Determine the [X, Y] coordinate at the center of the cell enclosing the given text.  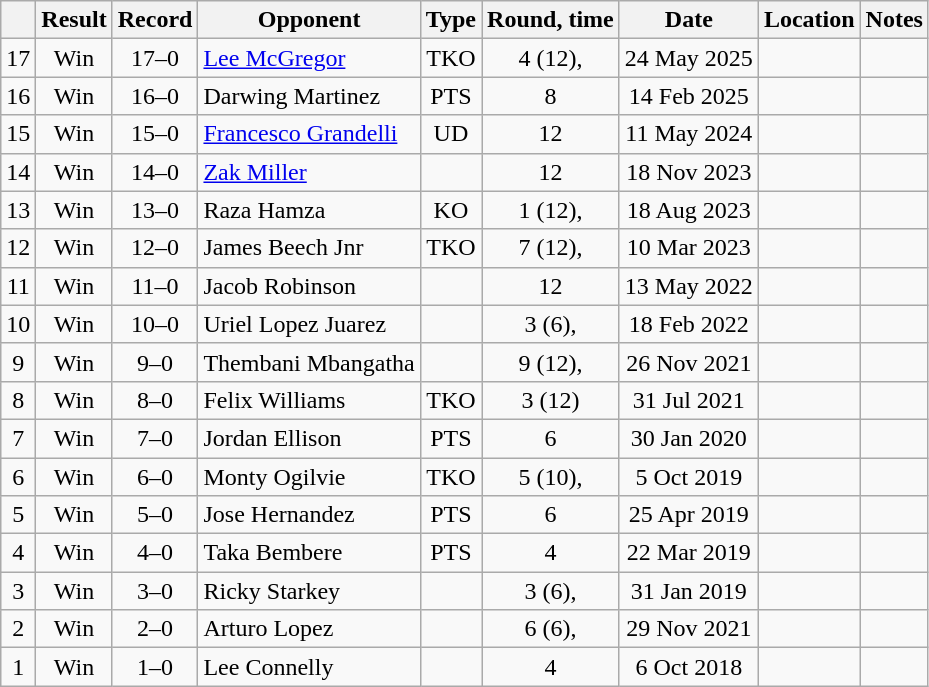
15 [18, 134]
5 [18, 515]
Lee McGregor [309, 58]
Raza Hamza [309, 210]
6 (6), [551, 629]
Ricky Starkey [309, 591]
24 May 2025 [688, 58]
11 [18, 286]
Zak Miller [309, 172]
5–0 [155, 515]
Round, time [551, 20]
1 [18, 667]
Jacob Robinson [309, 286]
Lee Connelly [309, 667]
9 (12), [551, 362]
Felix Williams [309, 400]
James Beech Jnr [309, 248]
4–0 [155, 553]
5 (10), [551, 477]
Type [450, 20]
10 [18, 324]
31 Jan 2019 [688, 591]
Thembani Mbangatha [309, 362]
Result [74, 20]
15–0 [155, 134]
22 Mar 2019 [688, 553]
Monty Ogilvie [309, 477]
29 Nov 2021 [688, 629]
Location [809, 20]
4 (12), [551, 58]
Francesco Grandelli [309, 134]
Record [155, 20]
13–0 [155, 210]
13 May 2022 [688, 286]
14 [18, 172]
1 (12), [551, 210]
3–0 [155, 591]
Opponent [309, 20]
10–0 [155, 324]
5 Oct 2019 [688, 477]
18 Aug 2023 [688, 210]
Taka Bembere [309, 553]
6–0 [155, 477]
UD [450, 134]
Jordan Ellison [309, 438]
7 [18, 438]
Arturo Lopez [309, 629]
Darwing Martinez [309, 96]
9 [18, 362]
Date [688, 20]
2–0 [155, 629]
7 (12), [551, 248]
14 Feb 2025 [688, 96]
11 May 2024 [688, 134]
7–0 [155, 438]
17 [18, 58]
Jose Hernandez [309, 515]
3 (12) [551, 400]
3 [18, 591]
2 [18, 629]
8–0 [155, 400]
12–0 [155, 248]
9–0 [155, 362]
1–0 [155, 667]
16 [18, 96]
14–0 [155, 172]
13 [18, 210]
KO [450, 210]
Notes [894, 20]
25 Apr 2019 [688, 515]
6 Oct 2018 [688, 667]
26 Nov 2021 [688, 362]
17–0 [155, 58]
31 Jul 2021 [688, 400]
18 Nov 2023 [688, 172]
18 Feb 2022 [688, 324]
10 Mar 2023 [688, 248]
16–0 [155, 96]
30 Jan 2020 [688, 438]
Uriel Lopez Juarez [309, 324]
11–0 [155, 286]
